Determine the (x, y) coordinate at the center of the cell enclosing the given text.  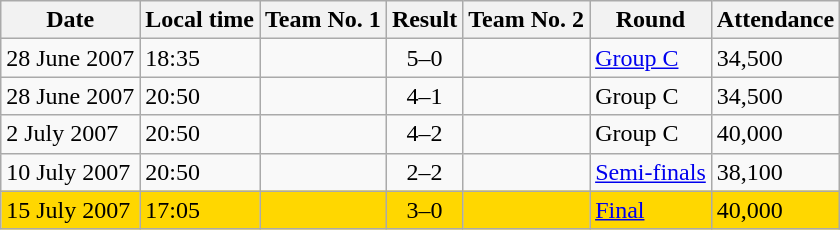
15 July 2007 (70, 210)
Local time (200, 20)
Semi-finals (651, 172)
2–2 (424, 172)
3–0 (424, 210)
Attendance (775, 20)
Team No. 2 (526, 20)
Final (651, 210)
2 July 2007 (70, 134)
38,100 (775, 172)
Date (70, 20)
4–1 (424, 96)
Team No. 1 (324, 20)
Result (424, 20)
17:05 (200, 210)
Round (651, 20)
4–2 (424, 134)
10 July 2007 (70, 172)
18:35 (200, 58)
5–0 (424, 58)
